Capture the cell that displays the provided text and extract its [X, Y] central coordinate. 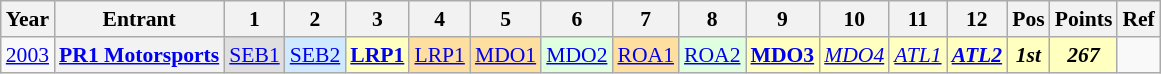
Ref [1138, 19]
10 [854, 19]
SEB1 [254, 55]
11 [918, 19]
SEB2 [316, 55]
Entrant [139, 19]
8 [712, 19]
MDO1 [506, 55]
ROA1 [646, 55]
4 [440, 19]
PR1 Motorsports [139, 55]
Year [28, 19]
2003 [28, 55]
2 [316, 19]
MDO2 [576, 55]
ATL1 [918, 55]
Points [1084, 19]
3 [377, 19]
1 [254, 19]
5 [506, 19]
1st [1028, 55]
MDO3 [783, 55]
ATL2 [978, 55]
7 [646, 19]
Pos [1028, 19]
ROA2 [712, 55]
MDO4 [854, 55]
12 [978, 19]
9 [783, 19]
267 [1084, 55]
6 [576, 19]
